Return (X, Y) of the center of cell containing provided text 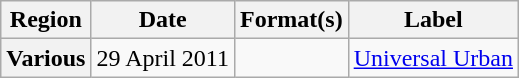
Universal Urban (433, 58)
Format(s) (291, 20)
Date (163, 20)
Label (433, 20)
Various (46, 58)
29 April 2011 (163, 58)
Region (46, 20)
